Extract the [X, Y] coordinate from the center of the cell holding the provided text.  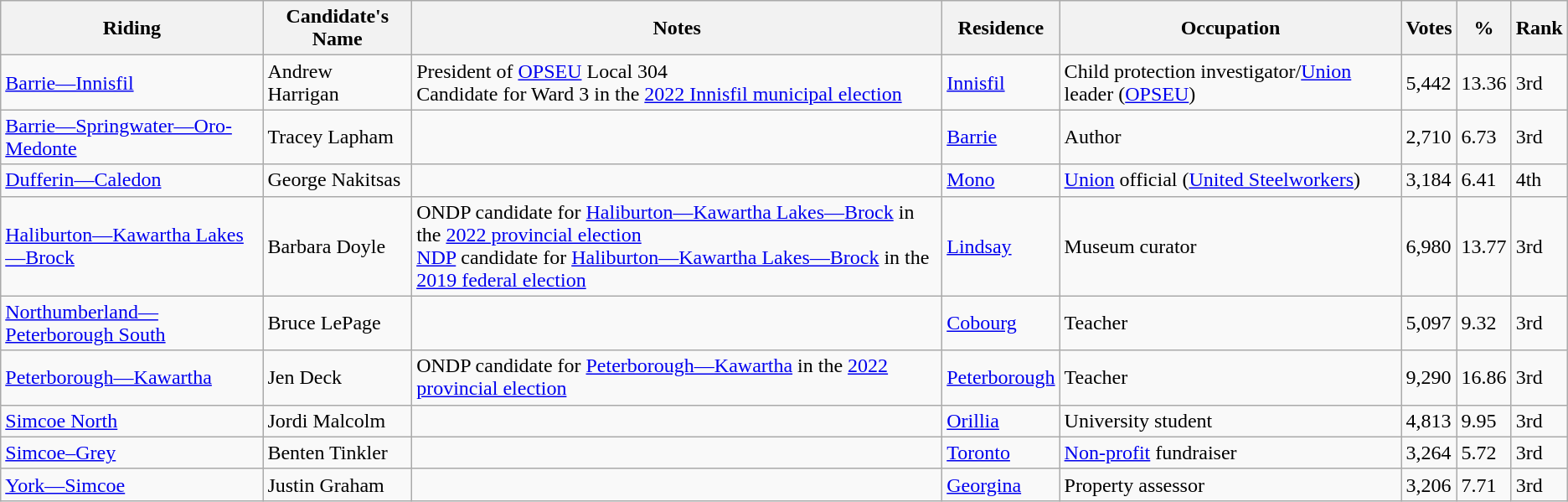
Orillia [1001, 421]
Georgina [1001, 484]
4,813 [1429, 421]
Candidate's Name [338, 28]
Rank [1540, 28]
6,980 [1429, 246]
13.77 [1484, 246]
2,710 [1429, 137]
4th [1540, 180]
5.72 [1484, 453]
Riding [132, 28]
Haliburton—Kawartha Lakes—Brock [132, 246]
Cobourg [1001, 323]
Benten Tinkler [338, 453]
University student [1230, 421]
3,184 [1429, 180]
Property assessor [1230, 484]
York—Simcoe [132, 484]
16.86 [1484, 377]
Occupation [1230, 28]
President of OPSEU Local 304 Candidate for Ward 3 in the 2022 Innisfil municipal election [677, 82]
Toronto [1001, 453]
George Nakitsas [338, 180]
3,264 [1429, 453]
Barbara Doyle [338, 246]
9.32 [1484, 323]
Votes [1429, 28]
13.36 [1484, 82]
Andrew Harrigan [338, 82]
Child protection investigator/Union leader (OPSEU) [1230, 82]
Union official (United Steelworkers) [1230, 180]
Peterborough—Kawartha [132, 377]
Non-profit fundraiser [1230, 453]
Lindsay [1001, 246]
6.41 [1484, 180]
Tracey Lapham [338, 137]
Innisfil [1001, 82]
Barrie [1001, 137]
Notes [677, 28]
3,206 [1429, 484]
Residence [1001, 28]
% [1484, 28]
7.71 [1484, 484]
Dufferin—Caledon [132, 180]
9,290 [1429, 377]
Simcoe–Grey [132, 453]
Jen Deck [338, 377]
Barrie—Springwater—Oro-Medonte [132, 137]
Peterborough [1001, 377]
5,097 [1429, 323]
9.95 [1484, 421]
ONDP candidate for Peterborough—Kawartha in the 2022 provincial election [677, 377]
5,442 [1429, 82]
Northumberland—Peterborough South [132, 323]
Mono [1001, 180]
Justin Graham [338, 484]
6.73 [1484, 137]
Simcoe North [132, 421]
Museum curator [1230, 246]
Barrie—Innisfil [132, 82]
Author [1230, 137]
Jordi Malcolm [338, 421]
Bruce LePage [338, 323]
